Identify which cell holds the provided text, then report its [X, Y] central coordinate. 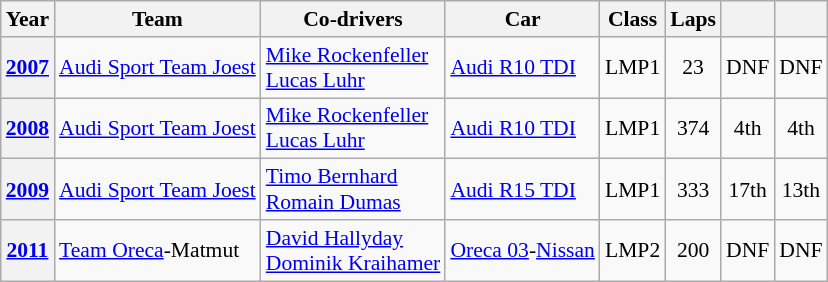
2008 [28, 128]
Class [632, 19]
David Hallyday Dominik Kraihamer [354, 250]
2007 [28, 68]
Oreca 03-Nissan [522, 250]
Team Oreca-Matmut [158, 250]
333 [693, 190]
13th [800, 190]
2009 [28, 190]
17th [748, 190]
2011 [28, 250]
Car [522, 19]
Laps [693, 19]
Co-drivers [354, 19]
Audi R15 TDI [522, 190]
Team [158, 19]
Timo Bernhard Romain Dumas [354, 190]
23 [693, 68]
374 [693, 128]
200 [693, 250]
Year [28, 19]
LMP2 [632, 250]
